Determine the [x, y] coordinate at the center of the cell enclosing the given text.  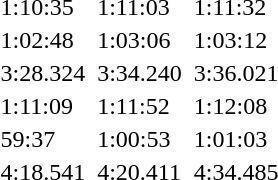
3:34.240 [140, 73]
1:11:52 [140, 106]
1:03:06 [140, 40]
1:00:53 [140, 139]
